Pinpoint the cell where the given text exists, returning its [x, y] midpoint coordinate. 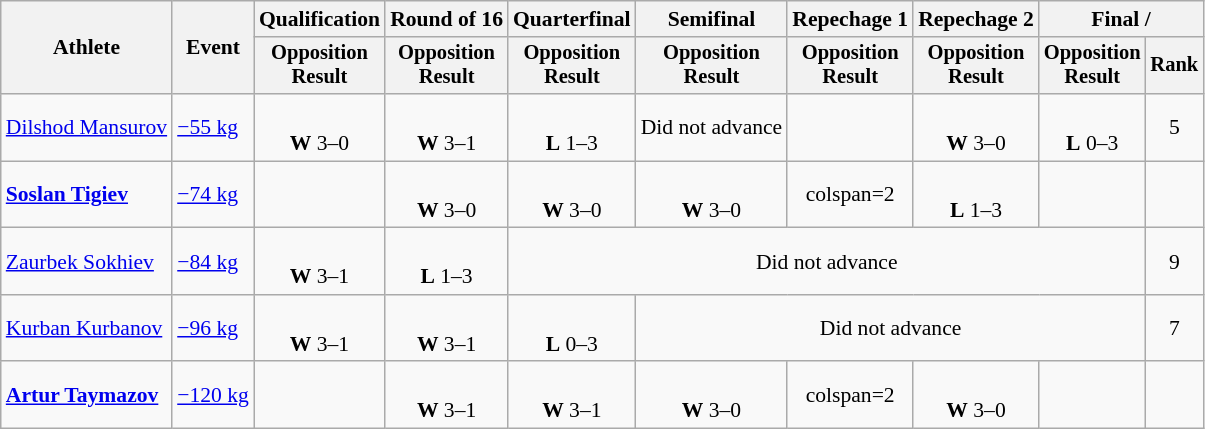
7 [1175, 328]
Athlete [86, 48]
Quarterfinal [572, 19]
Round of 16 [446, 19]
Qualification [320, 19]
−74 kg [213, 194]
Repechage 1 [850, 19]
9 [1175, 262]
Event [213, 48]
Artur Taymazov [86, 396]
Dilshod Mansurov [86, 128]
Rank [1175, 66]
−55 kg [213, 128]
Zaurbek Sokhiev [86, 262]
Soslan Tigiev [86, 194]
Repechage 2 [976, 19]
−84 kg [213, 262]
−96 kg [213, 328]
Semifinal [712, 19]
Kurban Kurbanov [86, 328]
Final / [1121, 19]
5 [1175, 128]
−120 kg [213, 396]
